Scan for the cell matching the given text and deliver its (X, Y) coordinate at center. 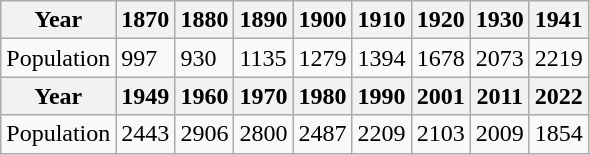
1910 (382, 20)
1990 (382, 96)
2800 (264, 134)
1900 (322, 20)
1880 (204, 20)
2487 (322, 134)
1930 (500, 20)
1135 (264, 58)
1890 (264, 20)
2001 (440, 96)
1678 (440, 58)
1960 (204, 96)
2022 (558, 96)
2906 (204, 134)
1870 (146, 20)
1970 (264, 96)
1279 (322, 58)
1949 (146, 96)
930 (204, 58)
2219 (558, 58)
1980 (322, 96)
1941 (558, 20)
997 (146, 58)
2103 (440, 134)
2011 (500, 96)
1394 (382, 58)
2209 (382, 134)
1920 (440, 20)
2443 (146, 134)
1854 (558, 134)
2009 (500, 134)
2073 (500, 58)
